From the cell containing the given text, extract its center point as (X, Y) coordinate. 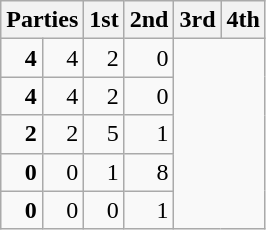
1st (104, 20)
2nd (149, 20)
3rd (198, 20)
Parties (42, 20)
5 (104, 134)
4th (243, 20)
8 (149, 172)
